Scan for the cell matching the given text and deliver its (x, y) coordinate at center. 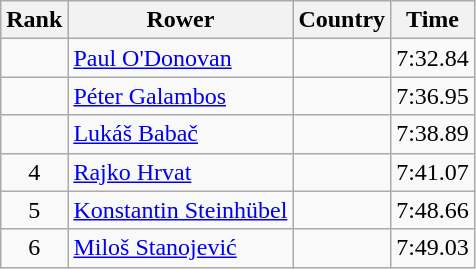
4 (34, 172)
Konstantin Steinhübel (180, 210)
Rower (180, 20)
Miloš Stanojević (180, 248)
Lukáš Babač (180, 134)
Péter Galambos (180, 96)
6 (34, 248)
Country (342, 20)
7:36.95 (433, 96)
Paul O'Donovan (180, 58)
5 (34, 210)
7:41.07 (433, 172)
Time (433, 20)
7:49.03 (433, 248)
Rank (34, 20)
7:32.84 (433, 58)
7:38.89 (433, 134)
7:48.66 (433, 210)
Rajko Hrvat (180, 172)
